Output the [x, y] coordinate of the center of the cell containing the given text.  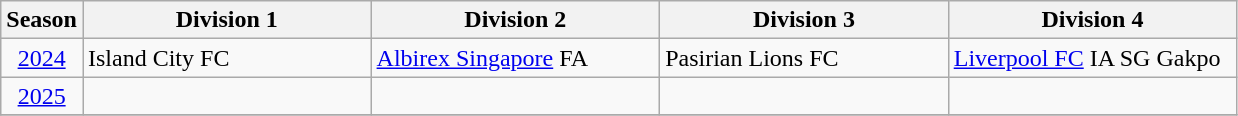
Division 1 [226, 20]
Division 2 [516, 20]
Pasirian Lions FC [804, 58]
Season [42, 20]
Division 3 [804, 20]
2025 [42, 96]
Albirex Singapore FA [516, 58]
2024 [42, 58]
Island City FC [226, 58]
Division 4 [1092, 20]
Liverpool FC IA SG Gakpo [1092, 58]
